Determine the [X, Y] coordinate at the center of the cell enclosing the given text.  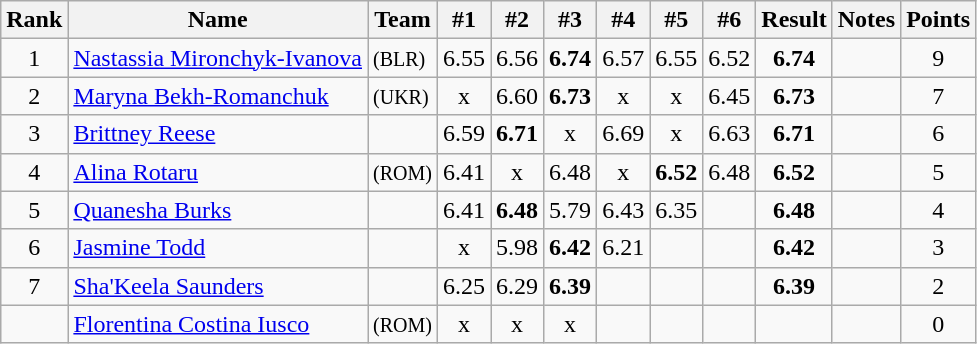
9 [938, 58]
(BLR) [403, 58]
6.29 [516, 286]
Brittney Reese [218, 134]
Maryna Bekh-Romanchuk [218, 96]
Nastassia Mironchyk-Ivanova [218, 58]
6.56 [516, 58]
#2 [516, 20]
Name [218, 20]
5.98 [516, 248]
Florentina Costina Iusco [218, 324]
Sha'Keela Saunders [218, 286]
6.57 [624, 58]
5.79 [570, 210]
#6 [730, 20]
6.43 [624, 210]
Alina Rotaru [218, 172]
#1 [464, 20]
Notes [866, 20]
#3 [570, 20]
Result [794, 20]
Points [938, 20]
Jasmine Todd [218, 248]
#4 [624, 20]
(UKR) [403, 96]
Team [403, 20]
0 [938, 324]
6.21 [624, 248]
6.25 [464, 286]
6.35 [676, 210]
#5 [676, 20]
6.69 [624, 134]
6.59 [464, 134]
Quanesha Burks [218, 210]
6.60 [516, 96]
6.63 [730, 134]
1 [34, 58]
Rank [34, 20]
6.45 [730, 96]
